From the cell containing the given text, extract its center point as (X, Y) coordinate. 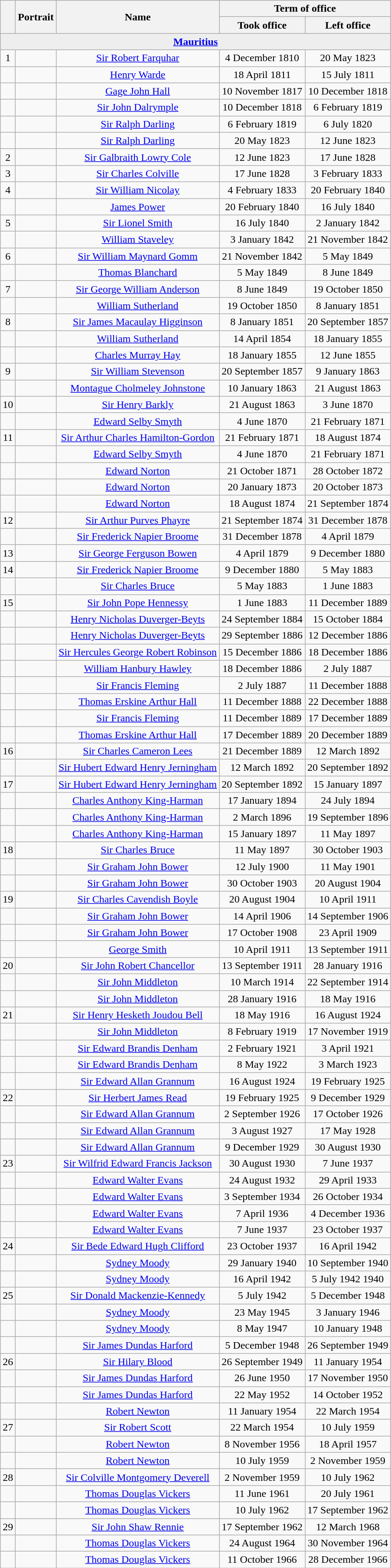
20 (8, 965)
24 August 1964 (262, 1543)
Sir John Dalrymple (137, 108)
22 May 1952 (262, 1395)
18 April 1957 (348, 1444)
Sir Colville Montgomery Deverell (137, 1477)
12 March 1968 (348, 1526)
Gage John Hall (137, 91)
2 February 1921 (262, 1048)
4 December 1936 (348, 1213)
10 November 1817 (262, 91)
2 March 1896 (262, 817)
17 (8, 784)
17 May 1928 (348, 1131)
21 (8, 1015)
Sir William Stevenson (137, 372)
26 (8, 1362)
16 (8, 751)
3 August 1927 (262, 1131)
9 (8, 372)
William Staveley (137, 240)
11 (8, 437)
Thomas Blanchard (137, 273)
8 May 1922 (262, 1065)
20 January 1873 (262, 487)
7 April 1936 (262, 1213)
14 April 1906 (262, 916)
13 (8, 553)
Sir William Nicolay (137, 190)
10 March 1914 (262, 982)
6 July 1820 (348, 124)
3 March 1923 (348, 1065)
8 November 1956 (262, 1444)
4 (8, 190)
5 (8, 223)
Sir William Maynard Gomm (137, 256)
Sir Robert Farquhar (137, 58)
9 January 1863 (348, 372)
7 (8, 289)
Henry Warde (137, 75)
3 April 1921 (348, 1048)
23 (8, 1164)
22 (8, 1098)
23 April 1909 (348, 932)
20 December 1889 (348, 735)
18 April 1811 (262, 75)
24 (8, 1246)
17 November 1950 (348, 1378)
Sir Charles Colville (137, 173)
Took office (262, 25)
3 January 1946 (348, 1312)
Sir George Ferguson Bowen (137, 553)
28 December 1966 (348, 1560)
14 October 1952 (348, 1395)
12 December 1886 (348, 636)
5 July 1942 (262, 1296)
6 (8, 256)
29 (8, 1526)
Sir James Macaulay Higginson (137, 322)
Portrait (36, 17)
12 (8, 520)
2 (8, 157)
Sir Arthur Purves Phayre (137, 520)
15 July 1811 (348, 75)
15 (8, 603)
27 (8, 1428)
1 (8, 58)
2 September 1926 (262, 1114)
Sir Galbraith Lowry Cole (137, 157)
10 September 1940 (348, 1263)
24 August 1932 (262, 1180)
Sir Lionel Smith (137, 223)
12 June 1855 (348, 355)
Montague Cholmeley Johnstone (137, 388)
William Hanbury Hawley (137, 668)
8 May 1947 (262, 1329)
24 July 1894 (348, 801)
22 December 1888 (348, 701)
Sir Charles Cameron Lees (137, 751)
11 October 1966 (262, 1560)
18 (8, 850)
14 September 1906 (348, 916)
Sir Hilary Blood (137, 1362)
19 September 1896 (348, 817)
17 January 1894 (262, 801)
8 (8, 322)
14 April 1854 (262, 339)
10 January 1863 (262, 388)
Sir Henry Barkly (137, 404)
Sir Arthur Charles Hamilton-Gordon (137, 437)
Sir Wilfrid Edward Francis Jackson (137, 1164)
17 November 1919 (348, 1032)
12 July 1900 (262, 867)
21 October 1871 (262, 470)
Term of office (305, 9)
26 June 1950 (262, 1378)
5 July 1942 1940 (348, 1279)
28 (8, 1477)
Charles Murray Hay (137, 355)
10 January 1948 (348, 1329)
24 September 1884 (262, 619)
3 September 1934 (262, 1196)
17 October 1908 (262, 932)
29 September 1886 (262, 636)
Sir George William Anderson (137, 289)
15 December 1886 (262, 652)
17 October 1926 (348, 1114)
3 January 1842 (262, 240)
Sir John Pope Hennessy (137, 603)
29 January 1940 (262, 1263)
Left office (348, 25)
James Power (137, 207)
3 June 1870 (348, 404)
19 (8, 900)
Sir John Robert Chancellor (137, 965)
Sir John Shaw Rennie (137, 1526)
15 October 1884 (348, 619)
George Smith (137, 949)
Mauritius (195, 42)
Sir Charles Cavendish Boyle (137, 900)
8 February 1919 (262, 1032)
4 February 1833 (262, 190)
11 May 1901 (348, 867)
26 October 1934 (348, 1196)
20 July 1961 (348, 1493)
29 April 1933 (348, 1180)
23 May 1945 (262, 1312)
20 October 1873 (348, 487)
25 (8, 1296)
Sir Henry Hesketh Joudou Bell (137, 1015)
11 June 1961 (262, 1493)
Sir Bede Edward Hugh Clifford (137, 1246)
Sir Donald Mackenzie-Kennedy (137, 1296)
Sir Robert Scott (137, 1428)
14 (8, 570)
3 February 1833 (348, 173)
3 (8, 173)
Name (137, 17)
22 September 1914 (348, 982)
4 December 1810 (262, 58)
28 October 1872 (348, 470)
Sir Hercules George Robert Robinson (137, 652)
Sir Herbert James Read (137, 1098)
10 (8, 404)
30 November 1964 (348, 1543)
21 December 1889 (262, 751)
2 January 1842 (348, 223)
